Output the (X, Y) coordinate of the center of the cell containing the given text.  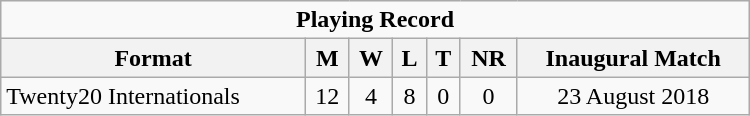
Playing Record (375, 20)
Format (154, 58)
Inaugural Match (633, 58)
NR (488, 58)
M (327, 58)
23 August 2018 (633, 96)
12 (327, 96)
8 (410, 96)
W (371, 58)
L (410, 58)
4 (371, 96)
T (443, 58)
Twenty20 Internationals (154, 96)
